Return (x, y) of the center of cell containing provided text 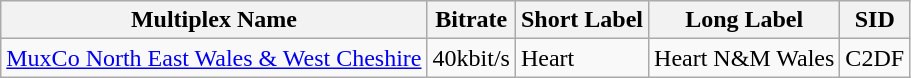
Long Label (744, 20)
Heart N&M Wales (744, 58)
40kbit/s (471, 58)
SID (875, 20)
Multiplex Name (214, 20)
MuxCo North East Wales & West Cheshire (214, 58)
C2DF (875, 58)
Heart (582, 58)
Bitrate (471, 20)
Short Label (582, 20)
